Provide the [X, Y] coordinate of the cell's center where the given text is located.  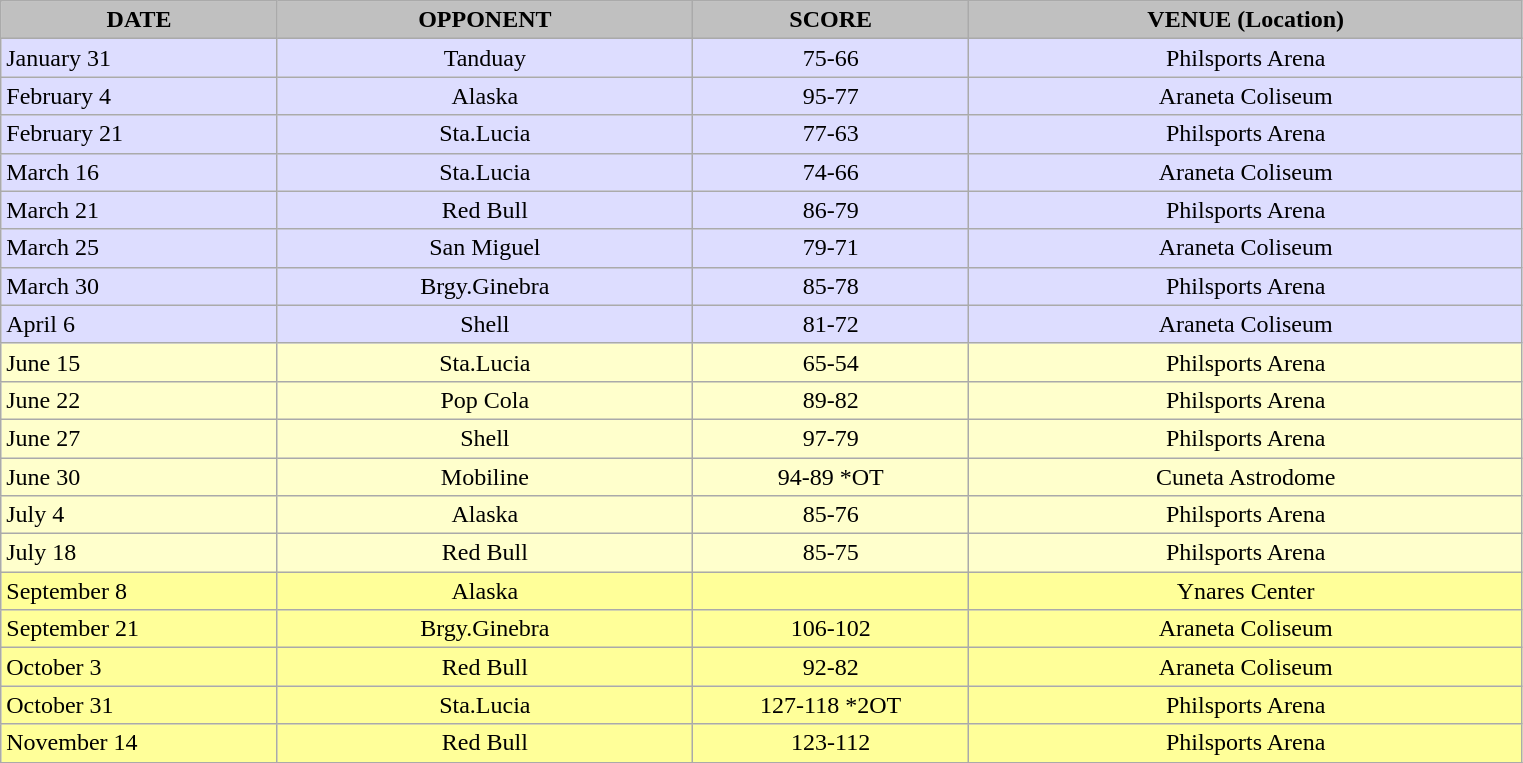
94-89 *OT [830, 477]
Tanduay [484, 58]
65-54 [830, 362]
123-112 [830, 743]
75-66 [830, 58]
95-77 [830, 96]
77-63 [830, 134]
97-79 [830, 438]
June 30 [140, 477]
June 22 [140, 400]
September 8 [140, 591]
SCORE [830, 20]
106-102 [830, 629]
March 21 [140, 210]
85-76 [830, 515]
Mobiline [484, 477]
92-82 [830, 667]
DATE [140, 20]
79-71 [830, 248]
OPPONENT [484, 20]
San Miguel [484, 248]
January 31 [140, 58]
September 21 [140, 629]
June 27 [140, 438]
81-72 [830, 324]
Cuneta Astrodome [1246, 477]
March 25 [140, 248]
Pop Cola [484, 400]
July 18 [140, 553]
February 4 [140, 96]
VENUE (Location) [1246, 20]
April 6 [140, 324]
Ynares Center [1246, 591]
October 3 [140, 667]
July 4 [140, 515]
74-66 [830, 172]
March 30 [140, 286]
86-79 [830, 210]
85-78 [830, 286]
February 21 [140, 134]
June 15 [140, 362]
89-82 [830, 400]
127-118 *2OT [830, 705]
85-75 [830, 553]
March 16 [140, 172]
October 31 [140, 705]
November 14 [140, 743]
